Scan for the cell matching the given text and deliver its [x, y] coordinate at center. 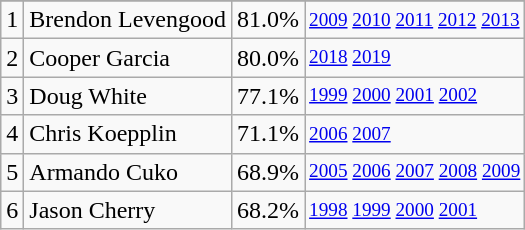
4 [12, 134]
77.1% [268, 96]
2005 2006 2007 2008 2009 [415, 172]
Chris Koepplin [128, 134]
5 [12, 172]
68.2% [268, 210]
Armando Cuko [128, 172]
Brendon Levengood [128, 20]
80.0% [268, 58]
71.1% [268, 134]
Cooper Garcia [128, 58]
3 [12, 96]
1998 1999 2000 2001 [415, 210]
2006 2007 [415, 134]
2009 2010 2011 2012 2013 [415, 20]
1 [12, 20]
81.0% [268, 20]
6 [12, 210]
2018 2019 [415, 58]
68.9% [268, 172]
Doug White [128, 96]
1999 2000 2001 2002 [415, 96]
2 [12, 58]
Jason Cherry [128, 210]
